Capture the cell that displays the provided text and extract its (X, Y) central coordinate. 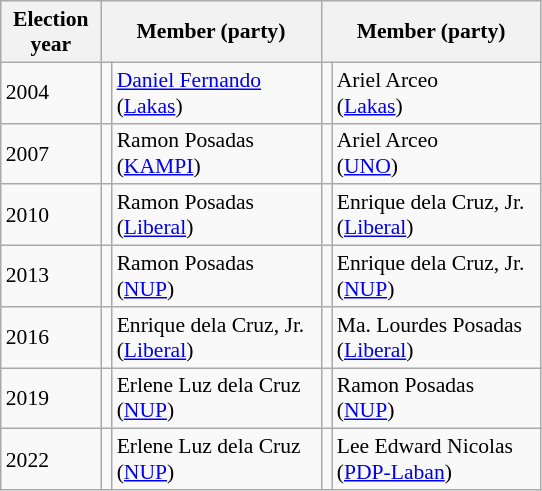
2016 (51, 338)
Ariel Arceo(UNO) (436, 154)
Ramon Posadas(KAMPI) (216, 154)
2022 (51, 460)
2019 (51, 398)
Enrique dela Cruz, Jr.(NUP) (436, 276)
2004 (51, 92)
2010 (51, 216)
2013 (51, 276)
Ramon Posadas(Liberal) (216, 216)
Ariel Arceo(Lakas) (436, 92)
Ma. Lourdes Posadas(Liberal) (436, 338)
Lee Edward Nicolas(PDP-Laban) (436, 460)
2007 (51, 154)
Daniel Fernando(Lakas) (216, 92)
Electionyear (51, 32)
